Output the (x, y) coordinate of the center of the cell containing the given text.  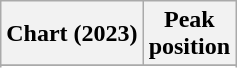
Peakposition (189, 34)
Chart (2023) (72, 34)
